Pinpoint the cell where the given text exists, returning its (X, Y) midpoint coordinate. 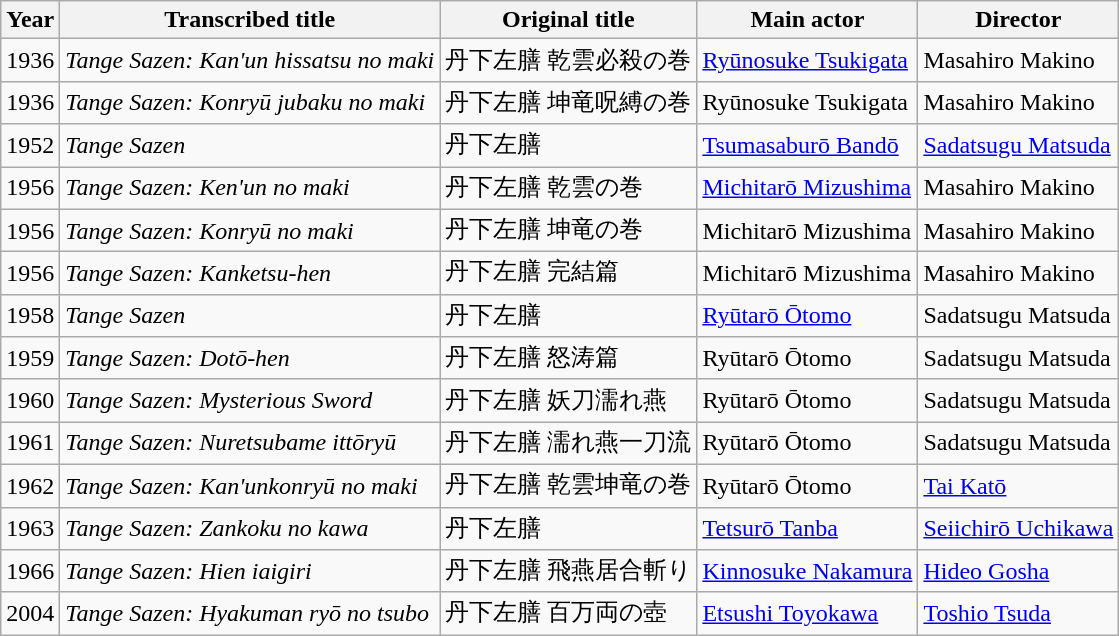
1959 (30, 358)
Tange Sazen: Kan'unkonryū no maki (250, 486)
Tange Sazen: Hien iaigiri (250, 572)
1966 (30, 572)
Tange Sazen: Kan'un hissatsu no maki (250, 60)
丹下左膳 乾雲の巻 (568, 188)
1962 (30, 486)
Etsushi Toyokawa (808, 614)
Tange Sazen: Konryū no maki (250, 230)
Tange Sazen: Ken'un no maki (250, 188)
Tange Sazen: Konryū jubaku no maki (250, 102)
1952 (30, 146)
丹下左膳 坤竜呪縛の巻 (568, 102)
丹下左膳 坤竜の巻 (568, 230)
Tange Sazen: Dotō-hen (250, 358)
Tange Sazen: Mysterious Sword (250, 400)
丹下左膳 乾雲坤竜の巻 (568, 486)
Tange Sazen: Kanketsu-hen (250, 274)
丹下左膳 完結篇 (568, 274)
Tai Katō (1018, 486)
Tange Sazen: Hyakuman ryō no tsubo (250, 614)
Tange Sazen: Nuretsubame ittōryū (250, 444)
1963 (30, 528)
丹下左膳 飛燕居合斬り (568, 572)
丹下左膳 妖刀濡れ燕 (568, 400)
丹下左膳 濡れ燕一刀流 (568, 444)
1958 (30, 316)
Toshio Tsuda (1018, 614)
Tsumasaburō Bandō (808, 146)
Kinnosuke Nakamura (808, 572)
Seiichirō Uchikawa (1018, 528)
Director (1018, 20)
1961 (30, 444)
Tange Sazen: Zankoku no kawa (250, 528)
Transcribed title (250, 20)
Tetsurō Tanba (808, 528)
2004 (30, 614)
丹下左膳 怒涛篇 (568, 358)
丹下左膳 乾雲必殺の巻 (568, 60)
Hideo Gosha (1018, 572)
丹下左膳 百万両の壺 (568, 614)
1960 (30, 400)
Year (30, 20)
Original title (568, 20)
Main actor (808, 20)
